Capture the cell that displays the provided text and extract its [X, Y] central coordinate. 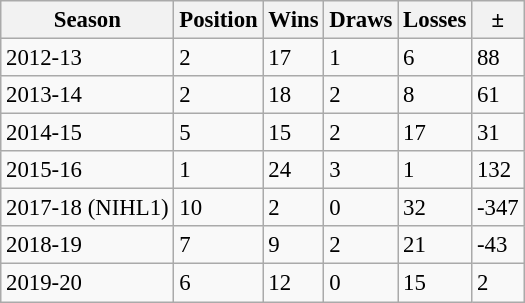
61 [498, 95]
7 [218, 245]
± [498, 20]
2019-20 [88, 283]
Losses [435, 20]
2018-19 [88, 245]
Position [218, 20]
Season [88, 20]
88 [498, 58]
24 [294, 170]
21 [435, 245]
9 [294, 245]
2017-18 (NIHL1) [88, 208]
-347 [498, 208]
Wins [294, 20]
132 [498, 170]
32 [435, 208]
8 [435, 95]
2013-14 [88, 95]
3 [361, 170]
2015-16 [88, 170]
5 [218, 133]
12 [294, 283]
2012-13 [88, 58]
Draws [361, 20]
2014-15 [88, 133]
10 [218, 208]
31 [498, 133]
-43 [498, 245]
18 [294, 95]
